For the text-containing cell, return its midpoint in (x, y) coordinate format. 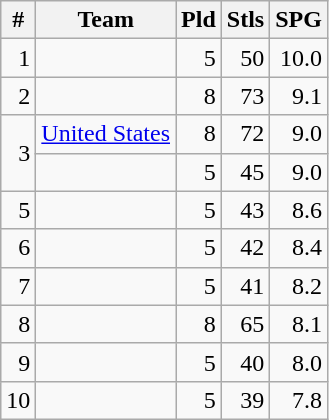
7 (18, 286)
65 (245, 324)
8.2 (299, 286)
Pld (199, 20)
8.4 (299, 248)
7.8 (299, 400)
9 (18, 362)
Stls (245, 20)
2 (18, 96)
SPG (299, 20)
United States (106, 134)
# (18, 20)
10.0 (299, 58)
73 (245, 96)
40 (245, 362)
72 (245, 134)
45 (245, 172)
9.1 (299, 96)
41 (245, 286)
6 (18, 248)
Team (106, 20)
8.0 (299, 362)
10 (18, 400)
50 (245, 58)
1 (18, 58)
39 (245, 400)
8.1 (299, 324)
42 (245, 248)
3 (18, 153)
43 (245, 210)
8.6 (299, 210)
